Locate the cell with the specified text and output its [X, Y] center coordinate. 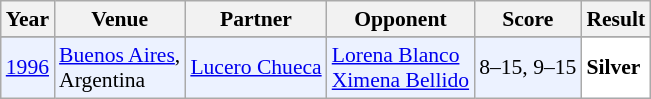
8–15, 9–15 [528, 68]
Lucero Chueca [256, 68]
Score [528, 19]
1996 [28, 68]
Silver [616, 68]
Opponent [400, 19]
Year [28, 19]
Buenos Aires, Argentina [120, 68]
Venue [120, 19]
Partner [256, 19]
Lorena Blanco Ximena Bellido [400, 68]
Result [616, 19]
